Find where the given text appears and provide that cell's center as (x, y) coordinate. 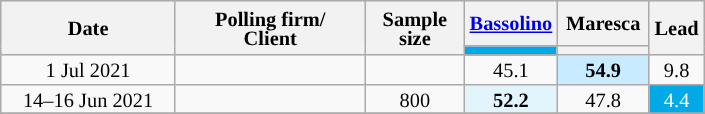
Maresca (603, 22)
52.2 (511, 98)
14–16 Jun 2021 (88, 98)
800 (415, 98)
4.4 (676, 98)
Bassolino (511, 22)
Sample size (415, 28)
9.8 (676, 70)
Date (88, 28)
54.9 (603, 70)
Lead (676, 28)
45.1 (511, 70)
47.8 (603, 98)
1 Jul 2021 (88, 70)
Polling firm/Client (270, 28)
